Search for the cell housing the specified text and yield its [X, Y] center coordinate. 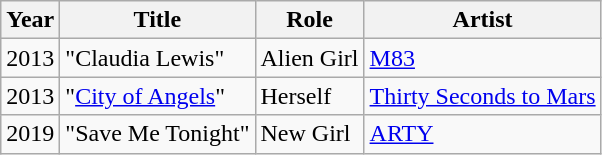
M83 [482, 58]
ARTY [482, 134]
Artist [482, 20]
Thirty Seconds to Mars [482, 96]
Herself [310, 96]
"City of Angels" [158, 96]
2019 [30, 134]
"Save Me Tonight" [158, 134]
Title [158, 20]
New Girl [310, 134]
Alien Girl [310, 58]
"Claudia Lewis" [158, 58]
Role [310, 20]
Year [30, 20]
